Provide the [x, y] coordinate of the cell's center where the given text is located.  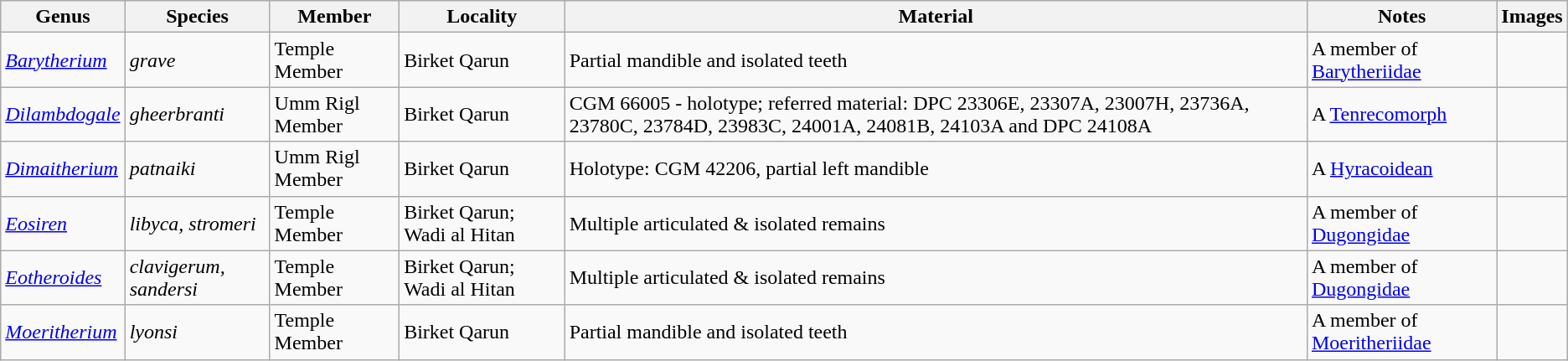
Images [1532, 17]
CGM 66005 - holotype; referred material: DPC 23306E, 23307A, 23007H, 23736A, 23780C, 23784D, 23983C, 24001A, 24081B, 24103A and DPC 24108A [936, 114]
Eosiren [63, 223]
gheerbranti [198, 114]
A Hyracoidean [1401, 169]
Material [936, 17]
Species [198, 17]
Dimaitherium [63, 169]
Genus [63, 17]
Moeritherium [63, 332]
A member of Barytheriidae [1401, 60]
grave [198, 60]
clavigerum, sandersi [198, 278]
Eotheroides [63, 278]
A Tenrecomorph [1401, 114]
Locality [482, 17]
patnaiki [198, 169]
Dilambdogale [63, 114]
Member [335, 17]
Notes [1401, 17]
Barytherium [63, 60]
A member of Moeritheriidae [1401, 332]
Holotype: CGM 42206, partial left mandible [936, 169]
lyonsi [198, 332]
libyca, stromeri [198, 223]
